Identify which cell holds the provided text, then report its [X, Y] central coordinate. 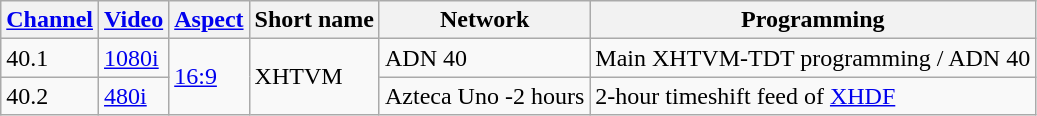
Short name [314, 20]
Network [484, 20]
Programming [813, 20]
40.2 [50, 96]
16:9 [209, 77]
1080i [134, 58]
Main XHTVM-TDT programming / ADN 40 [813, 58]
2-hour timeshift feed of XHDF [813, 96]
ADN 40 [484, 58]
Aspect [209, 20]
480i [134, 96]
Azteca Uno -2 hours [484, 96]
XHTVM [314, 77]
40.1 [50, 58]
Video [134, 20]
Channel [50, 20]
